Search for the cell housing the specified text and yield its (x, y) center coordinate. 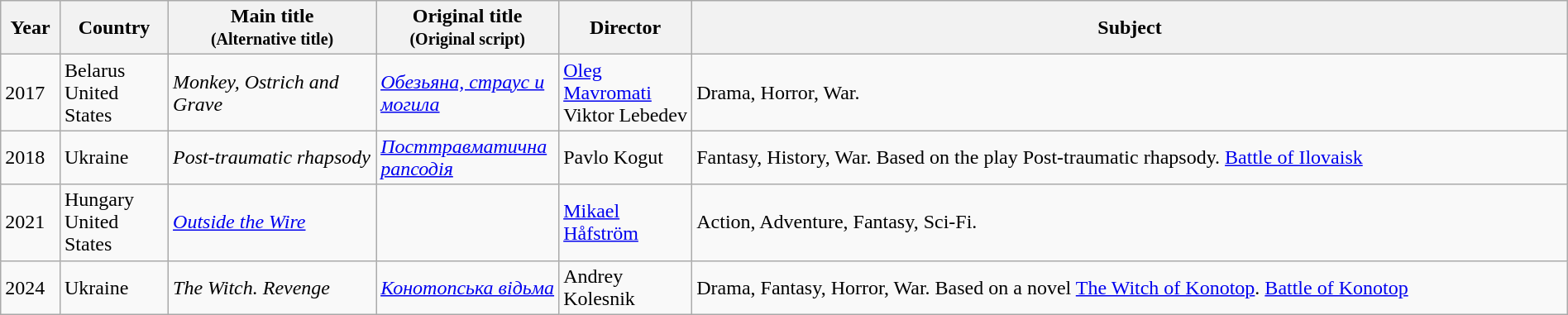
Outside the Wire (273, 222)
2024 (31, 288)
Original title(Original script) (468, 28)
The Witch. Revenge (273, 288)
Drama, Horror, War. (1130, 93)
Action, Adventure, Fantasy, Sci-Fi. (1130, 222)
Year (31, 28)
Country (114, 28)
Main title(Alternative title) (273, 28)
Конотопська відьма (468, 288)
BelarusUnited States (114, 93)
Drama, Fantasy, Horror, War. Based on a novel The Witch of Konotop. Battle of Konotop (1130, 288)
Andrey Kolesnik (625, 288)
Pavlo Kogut (625, 157)
Oleg MavromatiViktor Lebedev (625, 93)
2017 (31, 93)
Director (625, 28)
Post-traumatic rhapsody (273, 157)
Monkey, Ostrich and Grave (273, 93)
2018 (31, 157)
Mikael Håfström (625, 222)
Посттравматична рапсодія (468, 157)
2021 (31, 222)
HungaryUnited States (114, 222)
Обезьяна, страус и могила (468, 93)
Fantasy, History, War. Based on the play Post-traumatic rhapsody. Battle of Ilovaisk (1130, 157)
Subject (1130, 28)
